Find where the given text appears and provide that cell's center as [X, Y] coordinate. 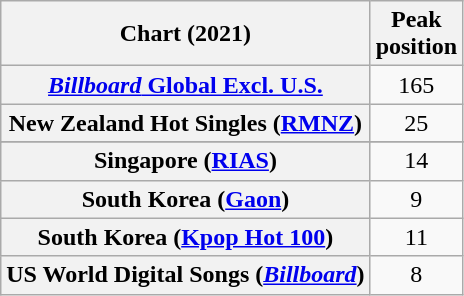
11 [416, 237]
Chart (2021) [186, 34]
8 [416, 275]
9 [416, 199]
South Korea (Kpop Hot 100) [186, 237]
Peakposition [416, 34]
Singapore (RIAS) [186, 161]
14 [416, 161]
New Zealand Hot Singles (RMNZ) [186, 123]
25 [416, 123]
US World Digital Songs (Billboard) [186, 275]
South Korea (Gaon) [186, 199]
Billboard Global Excl. U.S. [186, 85]
165 [416, 85]
